Capture the cell that displays the provided text and extract its [X, Y] central coordinate. 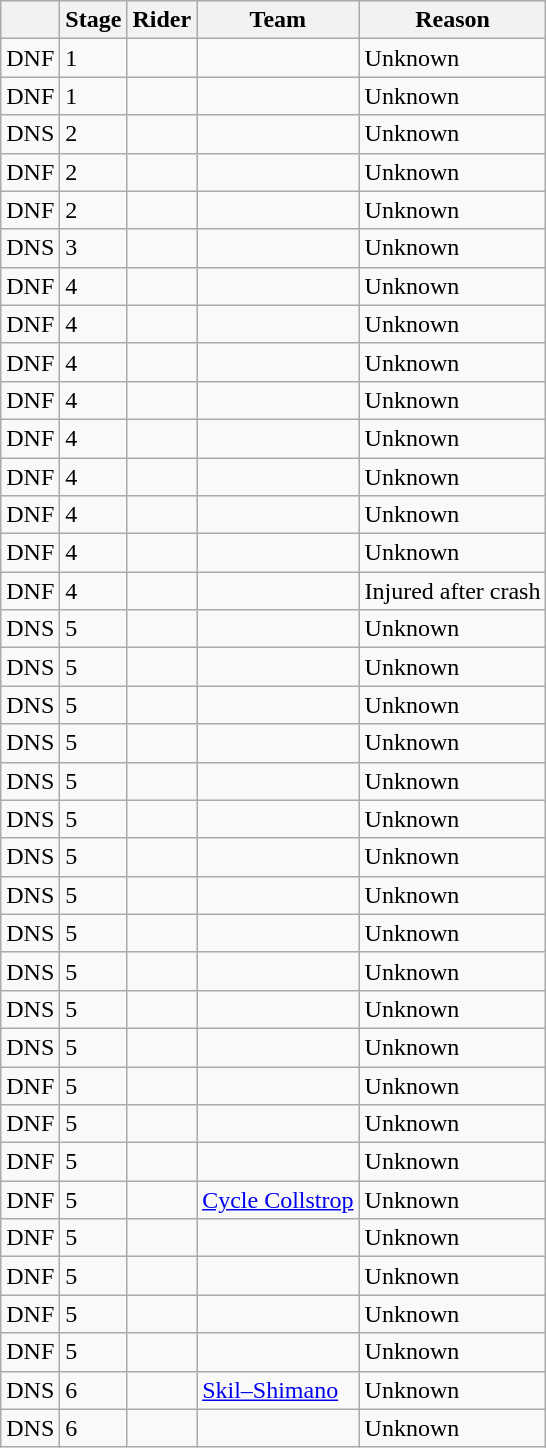
Reason [452, 20]
3 [94, 248]
Cycle Collstrop [278, 1200]
Rider [162, 20]
Skil–Shimano [278, 1390]
Team [278, 20]
Stage [94, 20]
Injured after crash [452, 591]
